Capture the cell that displays the provided text and extract its [x, y] central coordinate. 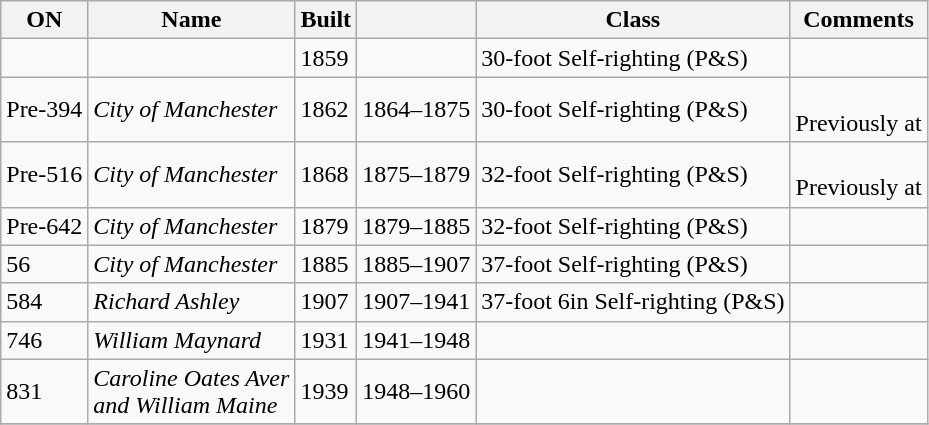
Pre-642 [44, 226]
1931 [326, 340]
1875–1879 [416, 174]
Richard Ashley [192, 302]
1948–1960 [416, 392]
1907–1941 [416, 302]
1859 [326, 58]
Comments [858, 20]
1862 [326, 110]
Name [192, 20]
ON [44, 20]
1868 [326, 174]
Built [326, 20]
1885 [326, 264]
1885–1907 [416, 264]
584 [44, 302]
Caroline Oates Averand William Maine [192, 392]
1879–1885 [416, 226]
William Maynard [192, 340]
Pre-394 [44, 110]
1864–1875 [416, 110]
37-foot Self-righting (P&S) [633, 264]
56 [44, 264]
1941–1948 [416, 340]
1879 [326, 226]
Pre-516 [44, 174]
1907 [326, 302]
1939 [326, 392]
Class [633, 20]
37-foot 6in Self-righting (P&S) [633, 302]
746 [44, 340]
831 [44, 392]
